Locate the cell with the specified text and output its (x, y) center coordinate. 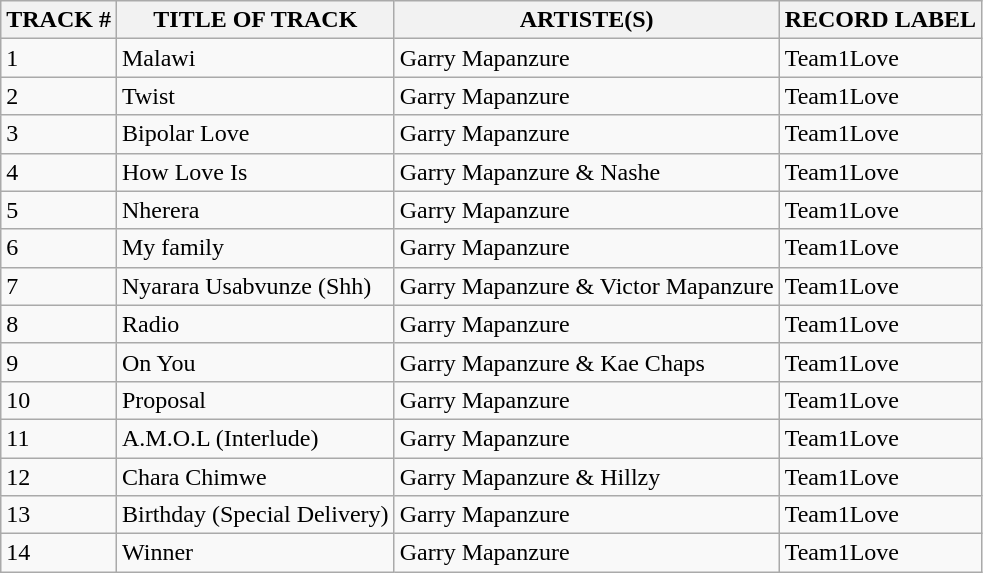
10 (59, 400)
13 (59, 515)
A.M.O.L (Interlude) (255, 438)
1 (59, 58)
11 (59, 438)
My family (255, 248)
8 (59, 324)
9 (59, 362)
Proposal (255, 400)
12 (59, 477)
Malawi (255, 58)
6 (59, 248)
5 (59, 210)
14 (59, 553)
Radio (255, 324)
Winner (255, 553)
Birthday (Special Delivery) (255, 515)
On You (255, 362)
ARTISTE(S) (586, 20)
TRACK # (59, 20)
7 (59, 286)
TITLE OF TRACK (255, 20)
3 (59, 134)
Garry Mapanzure & Nashe (586, 172)
2 (59, 96)
Bipolar Love (255, 134)
Garry Mapanzure & Hillzy (586, 477)
Twist (255, 96)
Garry Mapanzure & Kae Chaps (586, 362)
Chara Chimwe (255, 477)
Nherera (255, 210)
RECORD LABEL (880, 20)
How Love Is (255, 172)
Garry Mapanzure & Victor Mapanzure (586, 286)
4 (59, 172)
Nyarara Usabvunze (Shh) (255, 286)
